Output the [x, y] coordinate of the center of the cell containing the given text.  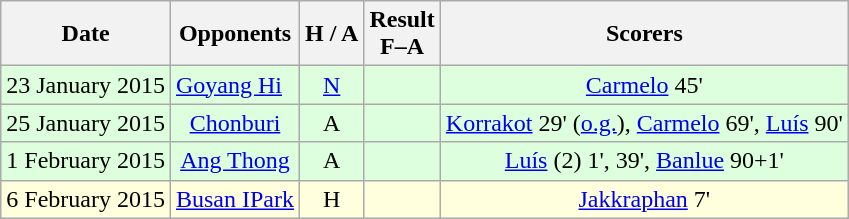
Chonburi [234, 123]
23 January 2015 [86, 85]
Luís (2) 1', 39', Banlue 90+1' [644, 161]
1 February 2015 [86, 161]
Date [86, 34]
ResultF–A [402, 34]
25 January 2015 [86, 123]
Opponents [234, 34]
6 February 2015 [86, 199]
Jakkraphan 7' [644, 199]
Carmelo 45' [644, 85]
Korrakot 29' (o.g.), Carmelo 69', Luís 90' [644, 123]
N [332, 85]
Busan IPark [234, 199]
H / A [332, 34]
Scorers [644, 34]
Goyang Hi [234, 85]
Ang Thong [234, 161]
H [332, 199]
